Detect which cell encompasses the target text, then output its (x, y) center coordinate. 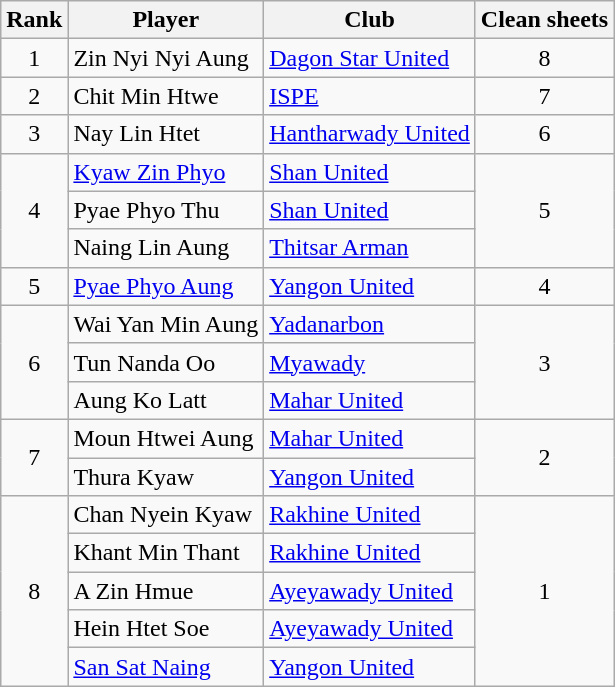
Rank (34, 20)
Clean sheets (544, 20)
Myawady (370, 362)
San Sat Naing (166, 667)
Thura Kyaw (166, 477)
Hantharwady United (370, 134)
Club (370, 20)
Moun Htwei Aung (166, 438)
Hein Htet Soe (166, 629)
Pyae Phyo Aung (166, 286)
Naing Lin Aung (166, 248)
Yadanarbon (370, 324)
Kyaw Zin Phyo (166, 172)
Pyae Phyo Thu (166, 210)
Nay Lin Htet (166, 134)
Player (166, 20)
Aung Ko Latt (166, 400)
ISPE (370, 96)
Dagon Star United (370, 58)
Zin Nyi Nyi Aung (166, 58)
Wai Yan Min Aung (166, 324)
Chan Nyein Kyaw (166, 515)
Khant Min Thant (166, 553)
A Zin Hmue (166, 591)
Chit Min Htwe (166, 96)
Tun Nanda Oo (166, 362)
Thitsar Arman (370, 248)
